Detect which cell encompasses the target text, then output its [X, Y] center coordinate. 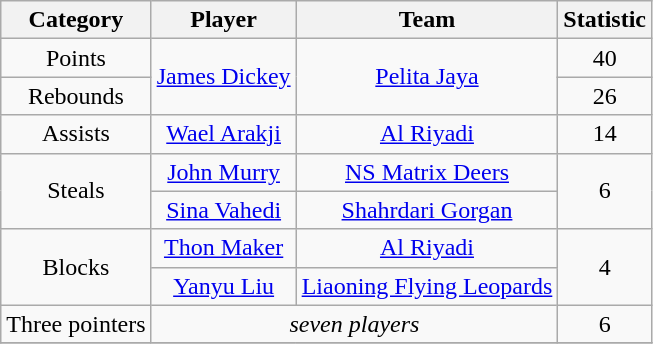
26 [605, 96]
Wael Arakji [224, 134]
14 [605, 134]
James Dickey [224, 77]
Sina Vahedi [224, 210]
NS Matrix Deers [427, 172]
Blocks [76, 267]
Liaoning Flying Leopards [427, 286]
4 [605, 267]
Statistic [605, 20]
Category [76, 20]
Thon Maker [224, 248]
Team [427, 20]
John Murry [224, 172]
Shahrdari Gorgan [427, 210]
seven players [354, 324]
Pelita Jaya [427, 77]
Yanyu Liu [224, 286]
Rebounds [76, 96]
Three pointers [76, 324]
Points [76, 58]
Assists [76, 134]
Player [224, 20]
40 [605, 58]
Steals [76, 191]
